Scan for the cell matching the given text and deliver its [X, Y] coordinate at center. 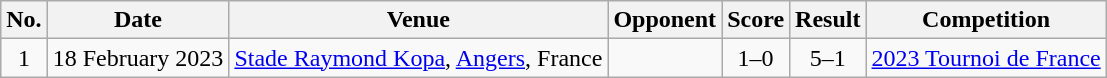
5–1 [828, 58]
1 [24, 58]
2023 Tournoi de France [986, 58]
Opponent [665, 20]
Score [756, 20]
Competition [986, 20]
Date [138, 20]
Stade Raymond Kopa, Angers, France [418, 58]
No. [24, 20]
18 February 2023 [138, 58]
Venue [418, 20]
Result [828, 20]
1–0 [756, 58]
